Return [x, y] of the center of cell containing provided text 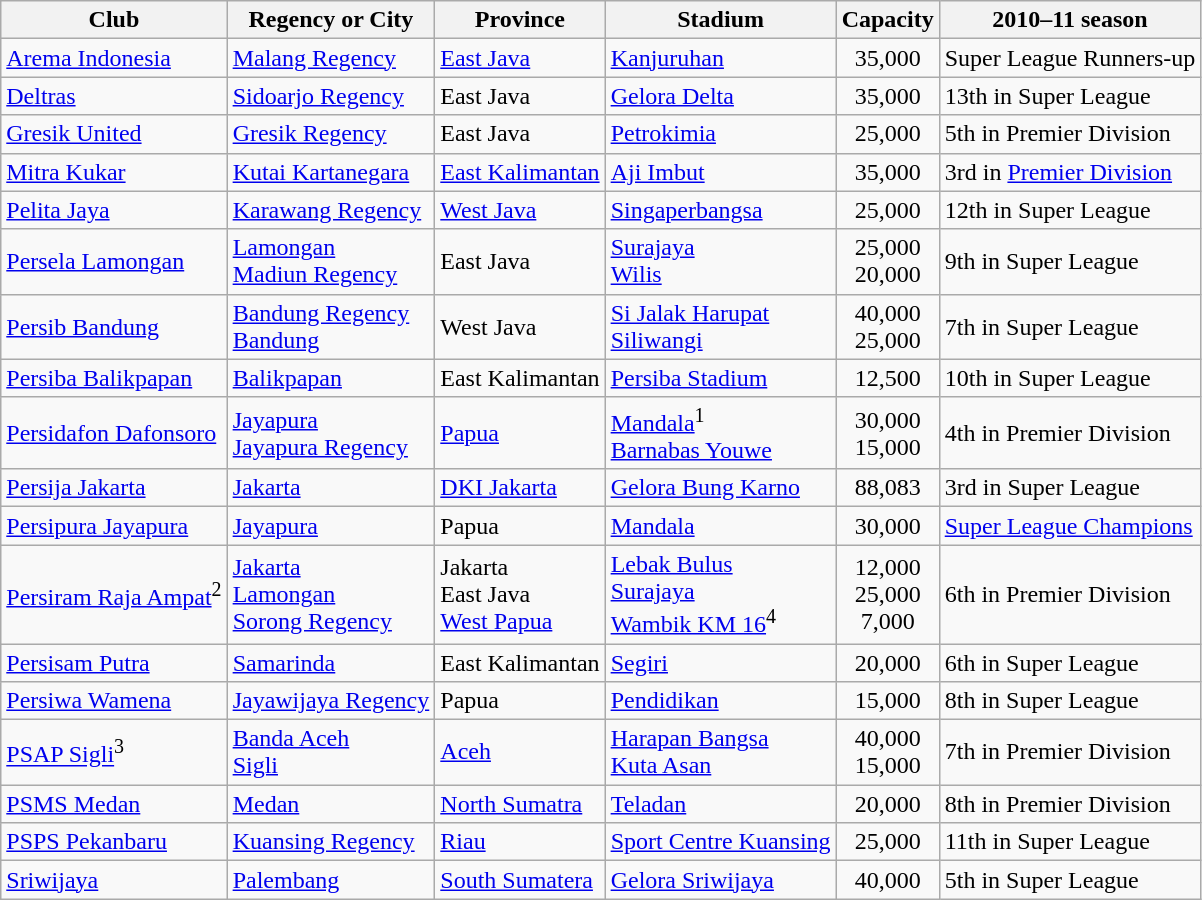
5th in Premier Division [1070, 134]
40,00015,000 [888, 752]
Super League Champions [1070, 526]
Jayapura [331, 526]
JakartaEast JavaWest Papua [520, 594]
Gelora Bung Karno [720, 488]
Kanjuruhan [720, 58]
Pelita Jaya [114, 210]
Persiba Stadium [720, 378]
3rd in Premier Division [1070, 172]
7th in Super League [1070, 326]
Mandala [720, 526]
9th in Super League [1070, 262]
8th in Premier Division [1070, 804]
40,000 [888, 880]
30,000 [888, 526]
12th in Super League [1070, 210]
Singaperbangsa [720, 210]
Teladan [720, 804]
Capacity [888, 20]
PSMS Medan [114, 804]
Gelora Sriwijaya [720, 880]
Lebak BulusSurajayaWambik KM 164 [720, 594]
Arema Indonesia [114, 58]
LamonganMadiun Regency [331, 262]
Gelora Delta [720, 96]
40,00025,000 [888, 326]
Pendidikan [720, 701]
10th in Super League [1070, 378]
25,00020,000 [888, 262]
Karawang Regency [331, 210]
Persisam Putra [114, 663]
Banda AcehSigli [331, 752]
4th in Premier Division [1070, 433]
Persija Jakarta [114, 488]
Sriwijaya [114, 880]
8th in Super League [1070, 701]
Kuansing Regency [331, 842]
Stadium [720, 20]
Segiri [720, 663]
7th in Premier Division [1070, 752]
Persiba Balikpapan [114, 378]
Palembang [331, 880]
Bandung RegencyBandung [331, 326]
Harapan BangsaKuta Asan [720, 752]
Regency or City [331, 20]
Persidafon Dafonsoro [114, 433]
Mitra Kukar [114, 172]
JakartaLamonganSorong Regency [331, 594]
Medan [331, 804]
Persib Bandung [114, 326]
Persela Lamongan [114, 262]
Persiram Raja Ampat2 [114, 594]
Persiwa Wamena [114, 701]
Balikpapan [331, 378]
6th in Super League [1070, 663]
Riau [520, 842]
North Sumatra [520, 804]
Province [520, 20]
Malang Regency [331, 58]
Jakarta [331, 488]
Si Jalak HarupatSiliwangi [720, 326]
Mandala1Barnabas Youwe [720, 433]
Gresik United [114, 134]
Sidoarjo Regency [331, 96]
DKI Jakarta [520, 488]
30,00015,000 [888, 433]
6th in Premier Division [1070, 594]
Aceh [520, 752]
PSPS Pekanbaru [114, 842]
PSAP Sigli3 [114, 752]
Samarinda [331, 663]
Sport Centre Kuansing [720, 842]
2010–11 season [1070, 20]
Deltras [114, 96]
Petrokimia [720, 134]
SurajayaWilis [720, 262]
Aji Imbut [720, 172]
13th in Super League [1070, 96]
88,083 [888, 488]
JayapuraJayapura Regency [331, 433]
11th in Super League [1070, 842]
South Sumatera [520, 880]
Kutai Kartanegara [331, 172]
Gresik Regency [331, 134]
Jayawijaya Regency [331, 701]
Super League Runners-up [1070, 58]
12,00025,0007,000 [888, 594]
Persipura Jayapura [114, 526]
12,500 [888, 378]
Club [114, 20]
15,000 [888, 701]
5th in Super League [1070, 880]
3rd in Super League [1070, 488]
